Detect which cell encompasses the target text, then output its (x, y) center coordinate. 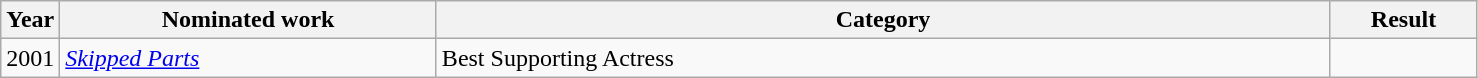
Skipped Parts (248, 58)
Category (882, 20)
Year (30, 20)
2001 (30, 58)
Result (1404, 20)
Best Supporting Actress (882, 58)
Nominated work (248, 20)
